Determine the (x, y) coordinate at the center of the cell enclosing the given text.  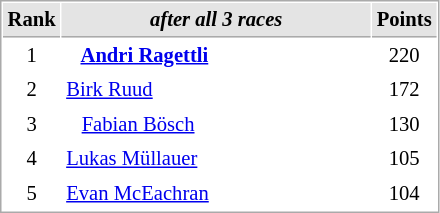
after all 3 races (216, 20)
3 (32, 124)
Evan McEachran (216, 194)
1 (32, 56)
220 (404, 56)
105 (404, 158)
104 (404, 194)
Points (404, 20)
172 (404, 90)
Rank (32, 20)
Fabian Bösch (216, 124)
2 (32, 90)
Birk Ruud (216, 90)
130 (404, 124)
Andri Ragettli (216, 56)
4 (32, 158)
5 (32, 194)
Lukas Müllauer (216, 158)
